Find where the given text appears and provide that cell's center as (X, Y) coordinate. 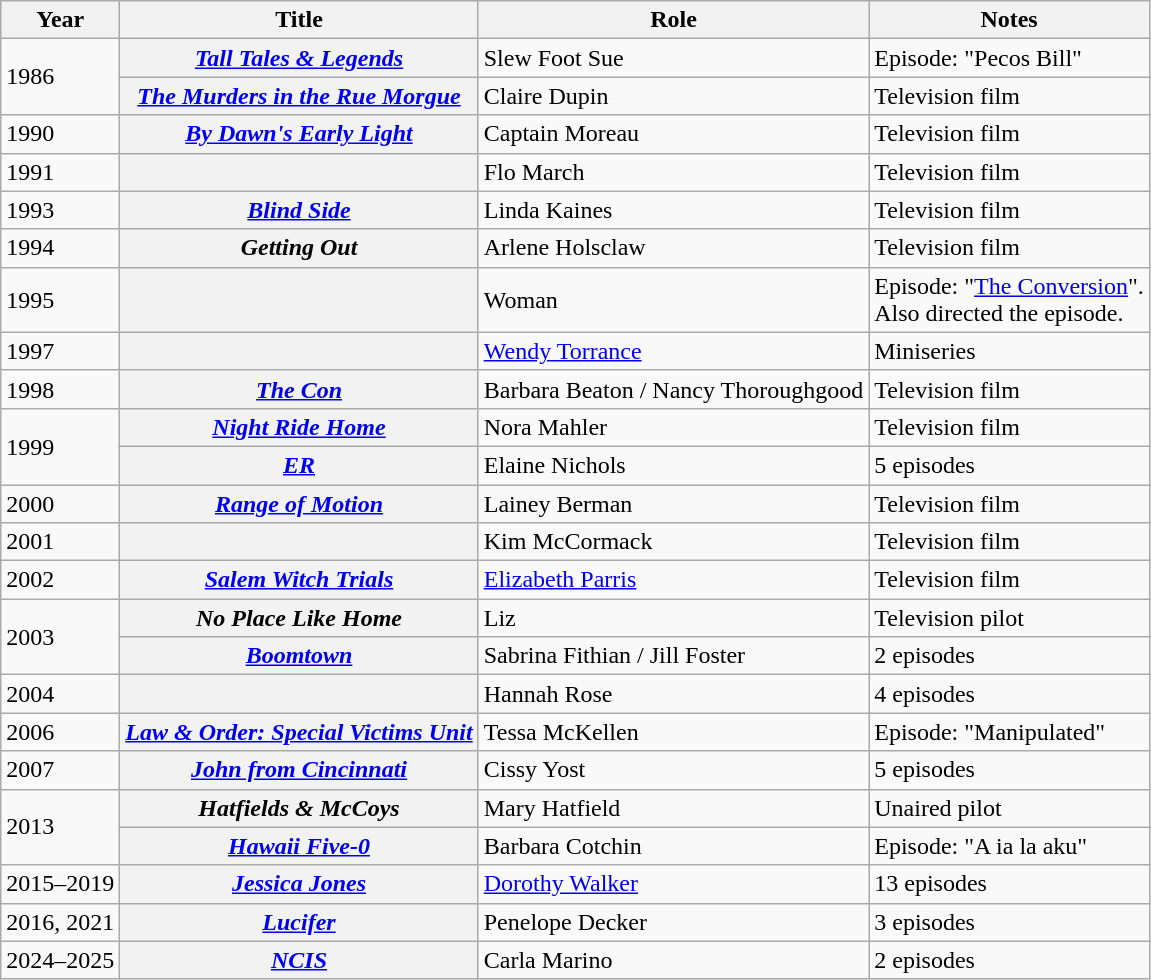
Flo March (674, 172)
Wendy Torrance (674, 351)
Hatfields & McCoys (299, 808)
Year (60, 20)
Episode: "Manipulated" (1010, 732)
Sabrina Fithian / Jill Foster (674, 656)
Salem Witch Trials (299, 580)
Blind Side (299, 210)
Captain Moreau (674, 134)
13 episodes (1010, 884)
Boomtown (299, 656)
Elizabeth Parris (674, 580)
Getting Out (299, 248)
2002 (60, 580)
Jessica Jones (299, 884)
1986 (60, 77)
No Place Like Home (299, 618)
The Con (299, 389)
Night Ride Home (299, 427)
Miniseries (1010, 351)
2000 (60, 503)
Carla Marino (674, 960)
Slew Foot Sue (674, 58)
ER (299, 465)
Notes (1010, 20)
2016, 2021 (60, 922)
1993 (60, 210)
Title (299, 20)
Lucifer (299, 922)
1991 (60, 172)
Penelope Decker (674, 922)
1998 (60, 389)
Hawaii Five-0 (299, 846)
Unaired pilot (1010, 808)
Nora Mahler (674, 427)
Dorothy Walker (674, 884)
2003 (60, 637)
2024–2025 (60, 960)
1997 (60, 351)
Liz (674, 618)
John from Cincinnati (299, 770)
1995 (60, 300)
Television pilot (1010, 618)
Barbara Beaton / Nancy Thoroughgood (674, 389)
3 episodes (1010, 922)
Woman (674, 300)
2006 (60, 732)
Kim McCormack (674, 542)
2015–2019 (60, 884)
Mary Hatfield (674, 808)
1999 (60, 446)
2001 (60, 542)
Episode: "A ia la aku" (1010, 846)
The Murders in the Rue Morgue (299, 96)
Barbara Cotchin (674, 846)
By Dawn's Early Light (299, 134)
Range of Motion (299, 503)
Role (674, 20)
Arlene Holsclaw (674, 248)
Claire Dupin (674, 96)
Cissy Yost (674, 770)
4 episodes (1010, 694)
Tessa McKellen (674, 732)
Linda Kaines (674, 210)
1994 (60, 248)
Elaine Nichols (674, 465)
NCIS (299, 960)
Episode: "The Conversion". Also directed the episode. (1010, 300)
Tall Tales & Legends (299, 58)
Episode: "Pecos Bill" (1010, 58)
1990 (60, 134)
2013 (60, 827)
2004 (60, 694)
2007 (60, 770)
Law & Order: Special Victims Unit (299, 732)
Lainey Berman (674, 503)
Hannah Rose (674, 694)
